Provide the (x, y) coordinate of the cell's center where the given text is located.  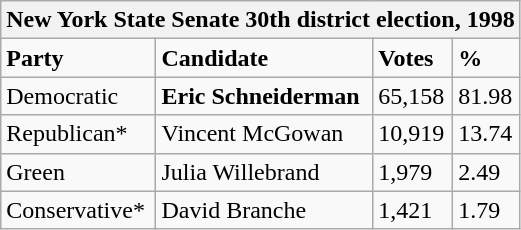
New York State Senate 30th district election, 1998 (260, 20)
1,421 (413, 210)
Candidate (264, 58)
Democratic (78, 96)
10,919 (413, 134)
Eric Schneiderman (264, 96)
Vincent McGowan (264, 134)
2.49 (487, 172)
65,158 (413, 96)
Green (78, 172)
81.98 (487, 96)
Conservative* (78, 210)
Votes (413, 58)
1,979 (413, 172)
Republican* (78, 134)
Party (78, 58)
David Branche (264, 210)
13.74 (487, 134)
1.79 (487, 210)
% (487, 58)
Julia Willebrand (264, 172)
